Return [x, y] of the center of cell containing provided text 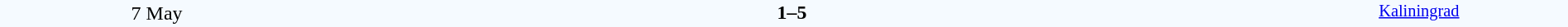
Kaliningrad [1419, 13]
1–5 [791, 12]
7 May [157, 13]
